Search for the cell housing the specified text and yield its [x, y] center coordinate. 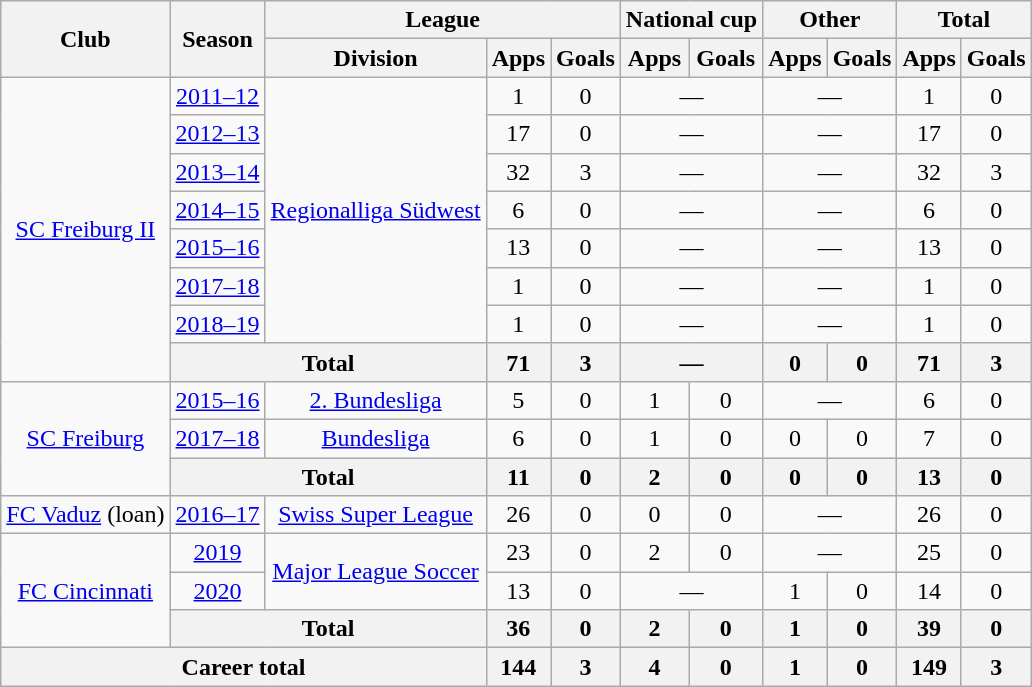
2014–15 [218, 210]
2019 [218, 553]
2016–17 [218, 515]
39 [929, 629]
Season [218, 39]
Swiss Super League [376, 515]
Division [376, 58]
Regionalliga Südwest [376, 210]
2018–19 [218, 324]
SC Freiburg II [86, 229]
2020 [218, 591]
14 [929, 591]
Other [830, 20]
National cup [691, 20]
11 [518, 477]
36 [518, 629]
5 [518, 400]
FC Vaduz (loan) [86, 515]
149 [929, 667]
SC Freiburg [86, 438]
Major League Soccer [376, 572]
Club [86, 39]
4 [654, 667]
23 [518, 553]
League [442, 20]
2013–14 [218, 172]
FC Cincinnati [86, 591]
2012–13 [218, 134]
Bundesliga [376, 438]
7 [929, 438]
144 [518, 667]
2. Bundesliga [376, 400]
Career total [244, 667]
25 [929, 553]
2011–12 [218, 96]
